Scan for the cell matching the given text and deliver its (X, Y) coordinate at center. 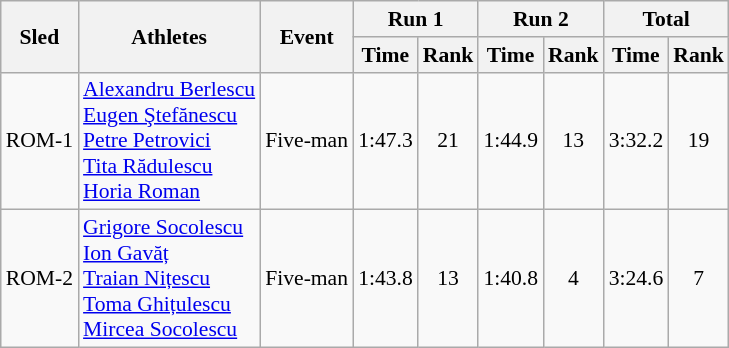
Event (306, 36)
3:24.6 (636, 279)
21 (448, 141)
Run 1 (416, 19)
7 (698, 279)
Sled (40, 36)
Alexandru BerlescuEugen ŞtefănescuPetre PetroviciTita RădulescuHoria Roman (169, 141)
1:44.9 (510, 141)
19 (698, 141)
Athletes (169, 36)
ROM-2 (40, 279)
1:43.8 (386, 279)
Total (666, 19)
Grigore SocolescuIon GavățTraian NițescuToma GhițulescuMircea Socolescu (169, 279)
Run 2 (540, 19)
1:47.3 (386, 141)
1:40.8 (510, 279)
4 (574, 279)
ROM-1 (40, 141)
3:32.2 (636, 141)
